Capture the cell that displays the provided text and extract its [x, y] central coordinate. 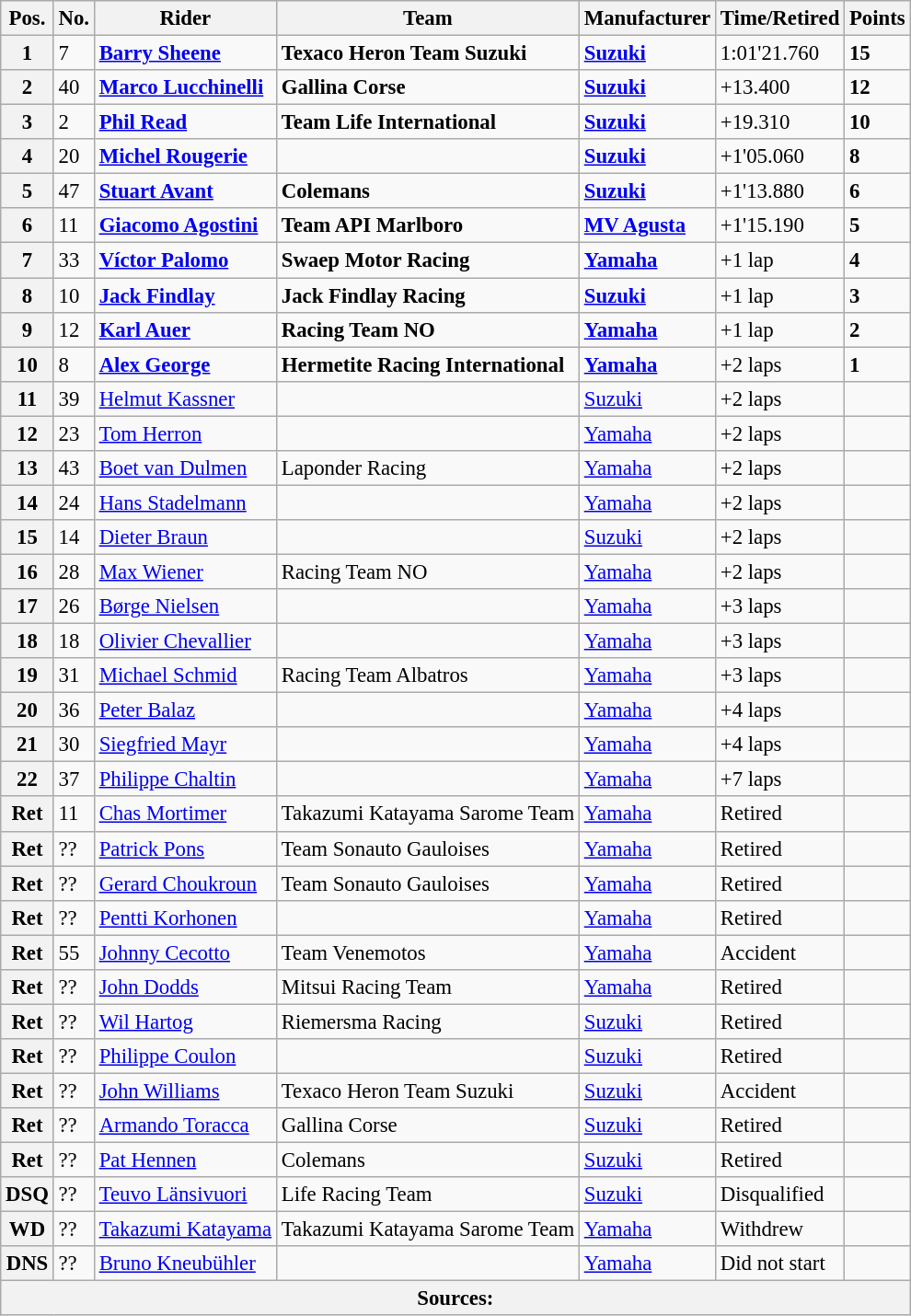
Laponder Racing [427, 468]
Swaep Motor Racing [427, 260]
No. [74, 18]
Alex George [185, 364]
Points [878, 18]
Team [427, 18]
+13.400 [780, 87]
Karl Auer [185, 329]
43 [74, 468]
Barry Sheene [185, 53]
Hermetite Racing International [427, 364]
Life Racing Team [427, 1195]
36 [74, 710]
Boet van Dulmen [185, 468]
John Dodds [185, 987]
37 [74, 779]
Jack Findlay [185, 295]
39 [74, 398]
Sources: [455, 1299]
+19.310 [780, 122]
Phil Read [185, 122]
Racing Team Albatros [427, 675]
Peter Balaz [185, 710]
Víctor Palomo [185, 260]
Giacomo Agostini [185, 225]
31 [74, 675]
40 [74, 87]
WD [28, 1229]
MV Agusta [647, 225]
Hans Stadelmann [185, 502]
Max Wiener [185, 571]
19 [28, 675]
Helmut Kassner [185, 398]
28 [74, 571]
Gerard Choukroun [185, 883]
1:01'21.760 [780, 53]
Manufacturer [647, 18]
Dieter Braun [185, 537]
13 [28, 468]
33 [74, 260]
Jack Findlay Racing [427, 295]
Withdrew [780, 1229]
Armando Toracca [185, 1126]
John Williams [185, 1091]
Pentti Korhonen [185, 918]
Wil Hartog [185, 1022]
Riemersma Racing [427, 1022]
Johnny Cecotto [185, 952]
DSQ [28, 1195]
17 [28, 606]
24 [74, 502]
30 [74, 745]
Olivier Chevallier [185, 641]
Stuart Avant [185, 191]
+7 laps [780, 779]
21 [28, 745]
Børge Nielsen [185, 606]
55 [74, 952]
Team API Marlboro [427, 225]
Michael Schmid [185, 675]
Team Venemotos [427, 952]
Bruno Kneubühler [185, 1264]
47 [74, 191]
Disqualified [780, 1195]
Pos. [28, 18]
Chas Mortimer [185, 814]
Team Life International [427, 122]
16 [28, 571]
23 [74, 433]
Did not start [780, 1264]
Takazumi Katayama [185, 1229]
Mitsui Racing Team [427, 987]
Time/Retired [780, 18]
Tom Herron [185, 433]
Rider [185, 18]
Patrick Pons [185, 848]
Marco Lucchinelli [185, 87]
+1'15.190 [780, 225]
26 [74, 606]
Philippe Chaltin [185, 779]
9 [28, 329]
Philippe Coulon [185, 1056]
DNS [28, 1264]
+1'13.880 [780, 191]
Teuvo Länsivuori [185, 1195]
Pat Hennen [185, 1160]
+1'05.060 [780, 156]
22 [28, 779]
Siegfried Mayr [185, 745]
Michel Rougerie [185, 156]
